Identify which cell holds the provided text, then report its [x, y] central coordinate. 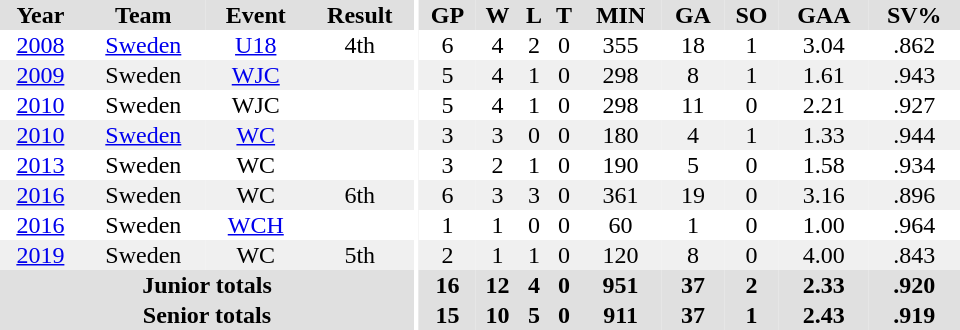
11 [693, 105]
2008 [40, 45]
1.00 [824, 225]
180 [620, 135]
GP [448, 15]
120 [620, 255]
Result [360, 15]
2013 [40, 165]
18 [693, 45]
2.21 [824, 105]
L [534, 15]
GA [693, 15]
60 [620, 225]
5th [360, 255]
4th [360, 45]
.944 [914, 135]
.896 [914, 195]
WCH [256, 225]
GAA [824, 15]
2.43 [824, 315]
Year [40, 15]
.862 [914, 45]
2019 [40, 255]
.843 [914, 255]
Senior totals [207, 315]
3.16 [824, 195]
.919 [914, 315]
SV% [914, 15]
951 [620, 285]
SO [752, 15]
.934 [914, 165]
.943 [914, 75]
2.33 [824, 285]
MIN [620, 15]
19 [693, 195]
1.61 [824, 75]
U18 [256, 45]
2009 [40, 75]
W [498, 15]
190 [620, 165]
1.58 [824, 165]
4.00 [824, 255]
6th [360, 195]
Event [256, 15]
.964 [914, 225]
Team [144, 15]
12 [498, 285]
355 [620, 45]
911 [620, 315]
Junior totals [207, 285]
.920 [914, 285]
1.33 [824, 135]
3.04 [824, 45]
10 [498, 315]
15 [448, 315]
361 [620, 195]
16 [448, 285]
T [564, 15]
.927 [914, 105]
